Detect which cell encompasses the target text, then output its (X, Y) center coordinate. 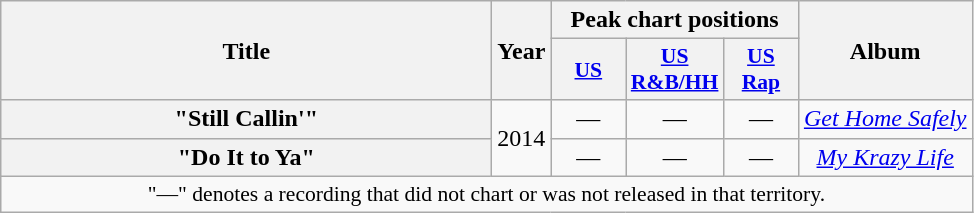
Title (246, 50)
"—" denotes a recording that did not chart or was not released in that territory. (486, 194)
Year (522, 50)
My Krazy Life (885, 157)
Peak chart positions (675, 20)
USRap (760, 70)
"Do It to Ya" (246, 157)
Album (885, 50)
2014 (522, 138)
Get Home Safely (885, 119)
"Still Callin'" (246, 119)
US (588, 70)
USR&B/HH (675, 70)
